For the text-containing cell, return its midpoint in (x, y) coordinate format. 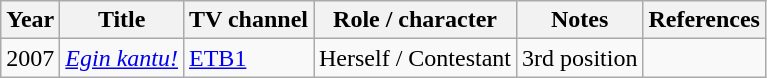
Herself / Contestant (416, 58)
Role / character (416, 20)
Notes (580, 20)
Title (122, 20)
Year (30, 20)
3rd position (580, 58)
Egin kantu! (122, 58)
2007 (30, 58)
References (704, 20)
ETB1 (249, 58)
TV channel (249, 20)
